Extract the (x, y) coordinate from the center of the cell holding the provided text.  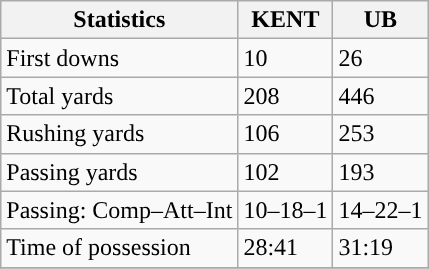
446 (380, 96)
10 (286, 58)
KENT (286, 20)
UB (380, 20)
28:41 (286, 248)
Passing yards (120, 172)
26 (380, 58)
106 (286, 134)
Passing: Comp–Att–Int (120, 210)
Rushing yards (120, 134)
Time of possession (120, 248)
102 (286, 172)
193 (380, 172)
31:19 (380, 248)
First downs (120, 58)
14–22–1 (380, 210)
208 (286, 96)
10–18–1 (286, 210)
Statistics (120, 20)
Total yards (120, 96)
253 (380, 134)
